Detect which cell encompasses the target text, then output its [x, y] center coordinate. 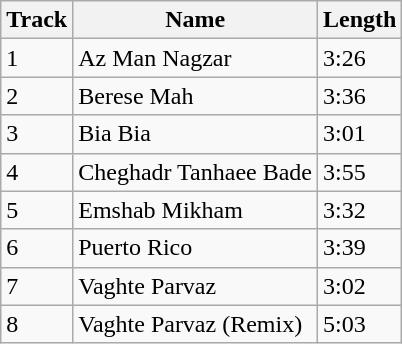
Puerto Rico [196, 248]
3 [37, 134]
Az Man Nagzar [196, 58]
Track [37, 20]
Berese Mah [196, 96]
3:36 [360, 96]
2 [37, 96]
3:01 [360, 134]
6 [37, 248]
3:55 [360, 172]
Name [196, 20]
Emshab Mikham [196, 210]
Vaghte Parvaz (Remix) [196, 324]
1 [37, 58]
7 [37, 286]
Vaghte Parvaz [196, 286]
Cheghadr Tanhaee Bade [196, 172]
3:02 [360, 286]
3:32 [360, 210]
8 [37, 324]
5 [37, 210]
4 [37, 172]
3:26 [360, 58]
3:39 [360, 248]
Length [360, 20]
5:03 [360, 324]
Bia Bia [196, 134]
